Identify which cell holds the provided text, then report its (X, Y) central coordinate. 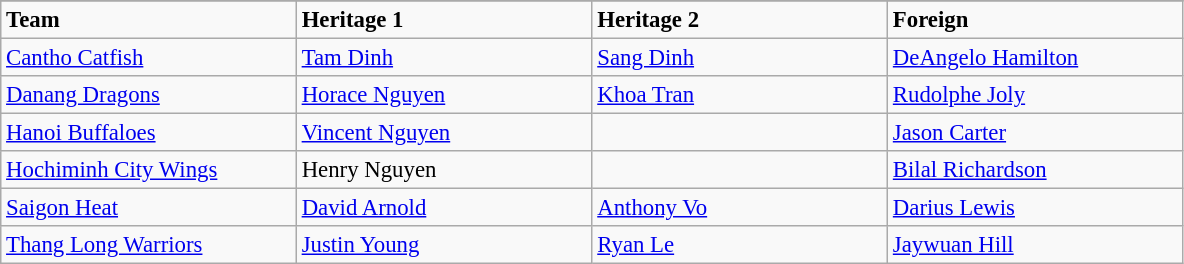
Henry Nguyen (444, 170)
Saigon Heat (149, 208)
Khoa Tran (740, 95)
David Arnold (444, 208)
Team (149, 20)
DeAngelo Hamilton (1036, 58)
Horace Nguyen (444, 95)
Bilal Richardson (1036, 170)
Cantho Catfish (149, 58)
Heritage 2 (740, 20)
Heritage 1 (444, 20)
Hanoi Buffaloes (149, 133)
Ryan Le (740, 245)
Vincent Nguyen (444, 133)
Jason Carter (1036, 133)
Foreign (1036, 20)
Tam Dinh (444, 58)
Thang Long Warriors (149, 245)
Jaywuan Hill (1036, 245)
Rudolphe Joly (1036, 95)
Hochiminh City Wings (149, 170)
Darius Lewis (1036, 208)
Justin Young (444, 245)
Danang Dragons (149, 95)
Anthony Vo (740, 208)
Sang Dinh (740, 58)
